Return the [x, y] coordinate for the center point of the cell that contains the specified text.  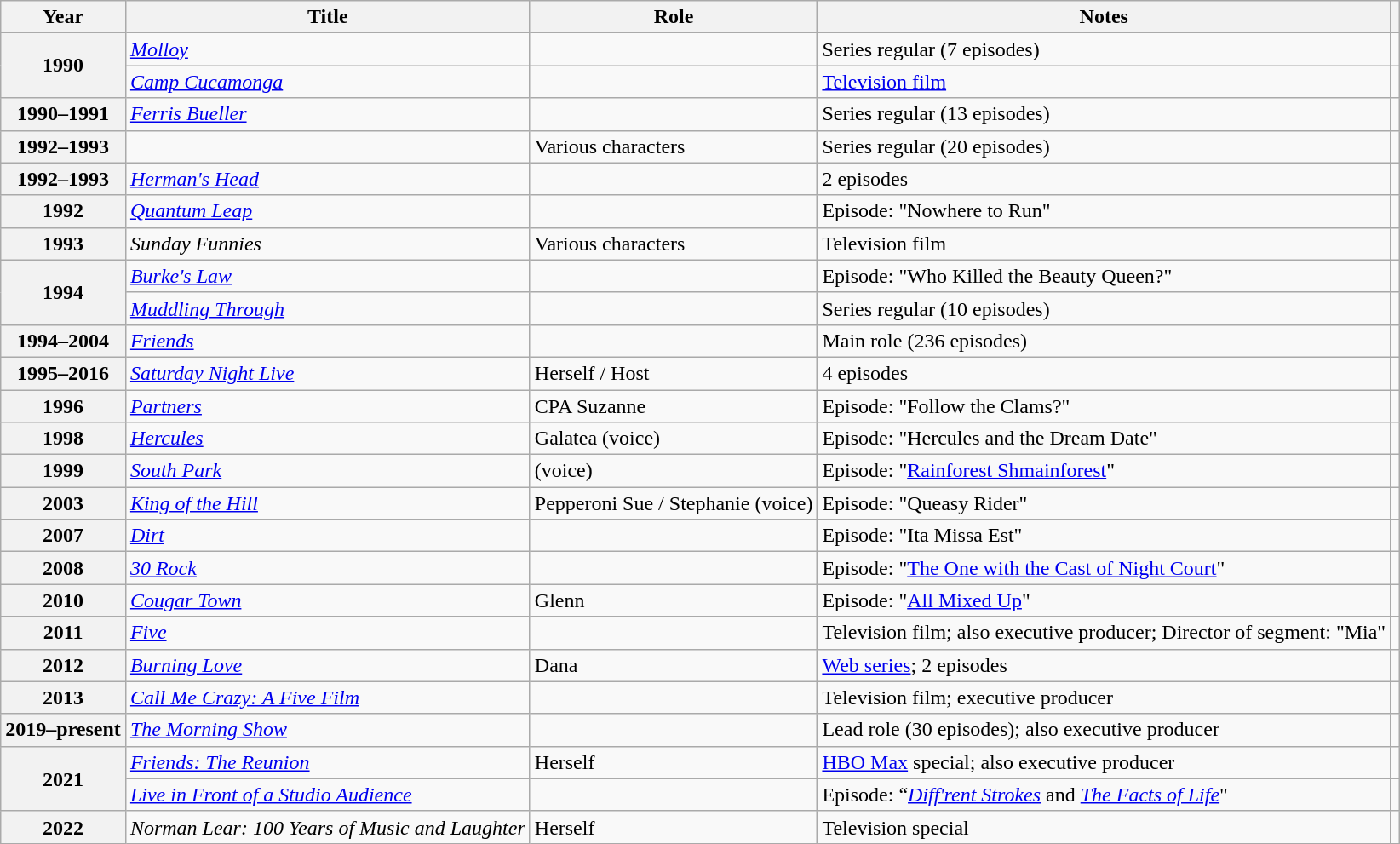
Web series; 2 episodes [1104, 665]
Call Me Crazy: A Five Film [327, 698]
2007 [63, 536]
Burke's Law [327, 276]
Five [327, 633]
4 episodes [1104, 373]
Main role (236 episodes) [1104, 341]
Dana [674, 665]
Episode: "Hercules and the Dream Date" [1104, 439]
Series regular (7 episodes) [1104, 49]
Herself / Host [674, 373]
Ferris Bueller [327, 114]
2008 [63, 568]
Episode: "Nowhere to Run" [1104, 211]
Title [327, 17]
Partners [327, 406]
Episode: "All Mixed Up" [1104, 600]
Quantum Leap [327, 211]
Television film; also executive producer; Director of segment: "Mia" [1104, 633]
South Park [327, 471]
Dirt [327, 536]
1990–1991 [63, 114]
1994–2004 [63, 341]
Norman Lear: 100 Years of Music and Laughter [327, 827]
Muddling Through [327, 308]
Herman's Head [327, 179]
1990 [63, 66]
2021 [63, 778]
Hercules [327, 439]
Year [63, 17]
Episode: "Who Killed the Beauty Queen?" [1104, 276]
King of the Hill [327, 503]
2010 [63, 600]
Television film; executive producer [1104, 698]
CPA Suzanne [674, 406]
Episode: "Rainforest Shmainforest" [1104, 471]
Episode: “Diff'rent Strokes and The Facts of Life" [1104, 795]
1998 [63, 439]
Saturday Night Live [327, 373]
The Morning Show [327, 730]
2019–present [63, 730]
Burning Love [327, 665]
Glenn [674, 600]
Friends [327, 341]
Camp Cucamonga [327, 82]
2013 [63, 698]
Lead role (30 episodes); also executive producer [1104, 730]
1999 [63, 471]
Episode: "Follow the Clams?" [1104, 406]
2003 [63, 503]
1992 [63, 211]
1993 [63, 244]
Series regular (20 episodes) [1104, 146]
1996 [63, 406]
Sunday Funnies [327, 244]
2022 [63, 827]
Notes [1104, 17]
2011 [63, 633]
Galatea (voice) [674, 439]
Pepperoni Sue / Stephanie (voice) [674, 503]
Episode: "Ita Missa Est" [1104, 536]
Role [674, 17]
HBO Max special; also executive producer [1104, 762]
Television special [1104, 827]
2 episodes [1104, 179]
1995–2016 [63, 373]
Friends: The Reunion [327, 762]
2012 [63, 665]
30 Rock [327, 568]
Molloy [327, 49]
Series regular (10 episodes) [1104, 308]
Episode: "The One with the Cast of Night Court" [1104, 568]
Series regular (13 episodes) [1104, 114]
Episode: "Queasy Rider" [1104, 503]
1994 [63, 292]
Cougar Town [327, 600]
(voice) [674, 471]
Live in Front of a Studio Audience [327, 795]
